Return the (X, Y) coordinate for the center point of the cell that contains the specified text.  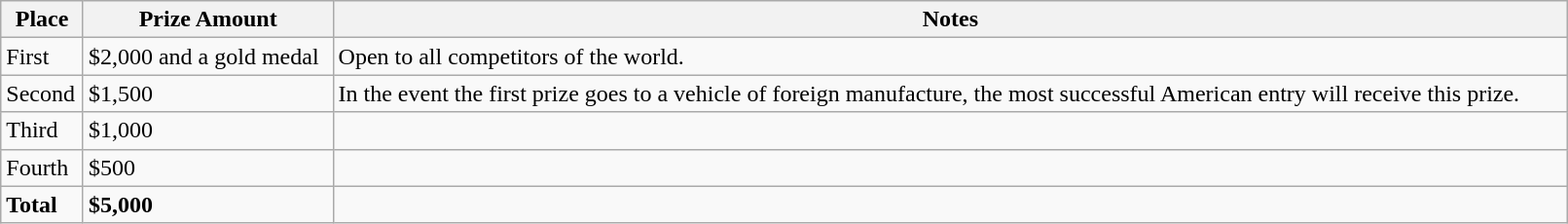
$500 (208, 168)
Notes (950, 19)
Place (43, 19)
First (43, 56)
Fourth (43, 168)
$1,500 (208, 93)
In the event the first prize goes to a vehicle of foreign manufacture, the most successful American entry will receive this prize. (950, 93)
Total (43, 205)
$2,000 and a gold medal (208, 56)
$1,000 (208, 131)
Second (43, 93)
Open to all competitors of the world. (950, 56)
$5,000 (208, 205)
Third (43, 131)
Prize Amount (208, 19)
